Find where the given text appears and provide that cell's center as (X, Y) coordinate. 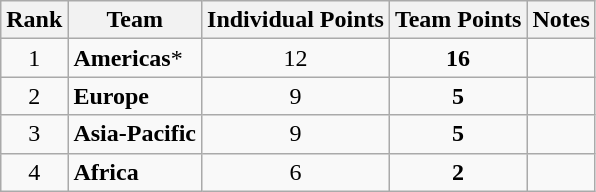
Individual Points (296, 20)
3 (34, 134)
Americas* (135, 58)
Asia-Pacific (135, 134)
6 (296, 172)
Europe (135, 96)
1 (34, 58)
Team Points (458, 20)
4 (34, 172)
16 (458, 58)
Team (135, 20)
12 (296, 58)
Rank (34, 20)
Notes (561, 20)
Africa (135, 172)
